Output the [X, Y] coordinate of the center of the cell containing the given text.  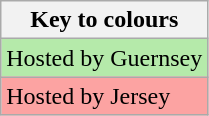
Hosted by Jersey [104, 96]
Hosted by Guernsey [104, 58]
Key to colours [104, 20]
